Search for the cell housing the specified text and yield its [x, y] center coordinate. 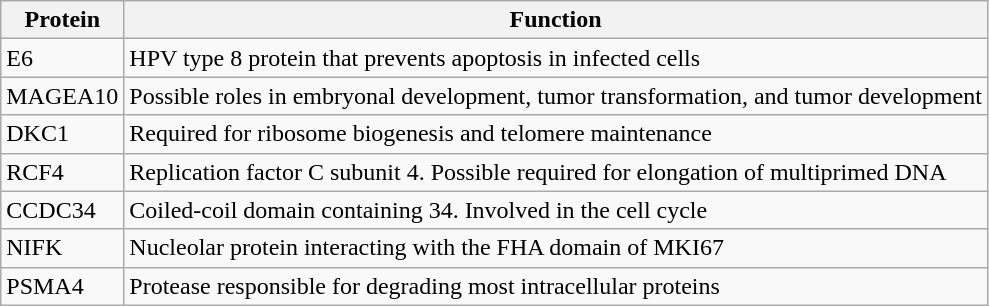
Possible roles in embryonal development, tumor transformation, and tumor development [556, 96]
CCDC34 [62, 210]
RCF4 [62, 172]
Coiled-coil domain containing 34. Involved in the cell cycle [556, 210]
HPV type 8 protein that prevents apoptosis in infected cells [556, 58]
Protease responsible for degrading most intracellular proteins [556, 286]
MAGEA10 [62, 96]
Replication factor C subunit 4. Possible required for elongation of multiprimed DNA [556, 172]
E6 [62, 58]
Protein [62, 20]
NIFK [62, 248]
Function [556, 20]
Required for ribosome biogenesis and telomere maintenance [556, 134]
PSMA4 [62, 286]
DKC1 [62, 134]
Nucleolar protein interacting with the FHA domain of MKI67 [556, 248]
